Detect which cell encompasses the target text, then output its (x, y) center coordinate. 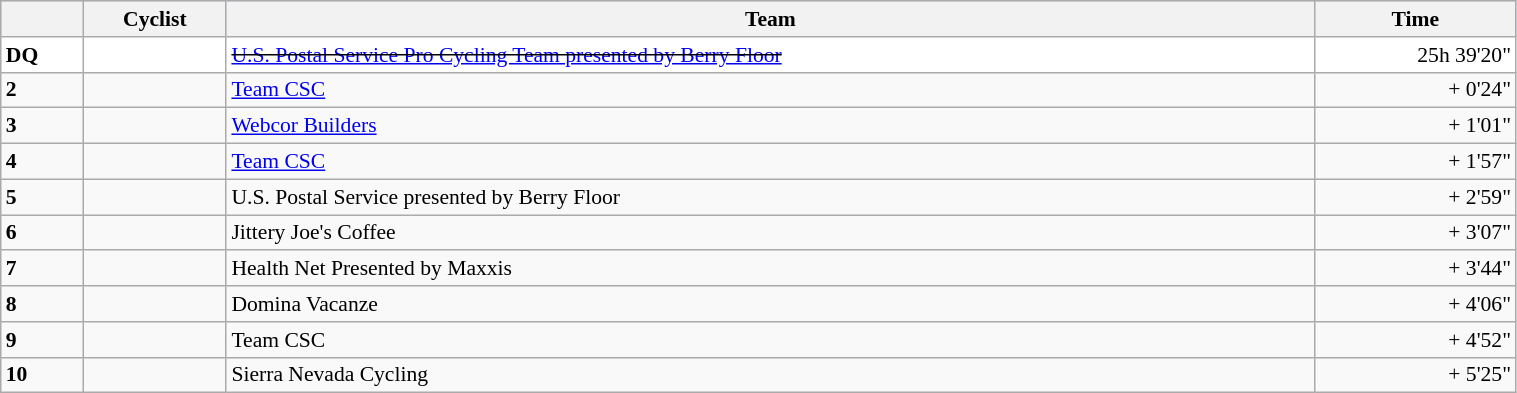
Team (770, 19)
U.S. Postal Service Pro Cycling Team presented by Berry Floor (770, 55)
Webcor Builders (770, 126)
9 (42, 340)
+ 3'44" (1415, 269)
3 (42, 126)
Jittery Joe's Coffee (770, 233)
Cyclist (154, 19)
2 (42, 90)
Time (1415, 19)
Sierra Nevada Cycling (770, 375)
DQ (42, 55)
+ 0'24" (1415, 90)
+ 2'59" (1415, 197)
+ 4'06" (1415, 304)
6 (42, 233)
10 (42, 375)
U.S. Postal Service presented by Berry Floor (770, 197)
+ 3'07" (1415, 233)
+ 5'25" (1415, 375)
+ 1'01" (1415, 126)
7 (42, 269)
+ 1'57" (1415, 162)
8 (42, 304)
+ 4'52" (1415, 340)
Domina Vacanze (770, 304)
5 (42, 197)
Health Net Presented by Maxxis (770, 269)
25h 39'20" (1415, 55)
4 (42, 162)
